Determine the (X, Y) coordinate at the center of the cell enclosing the given text.  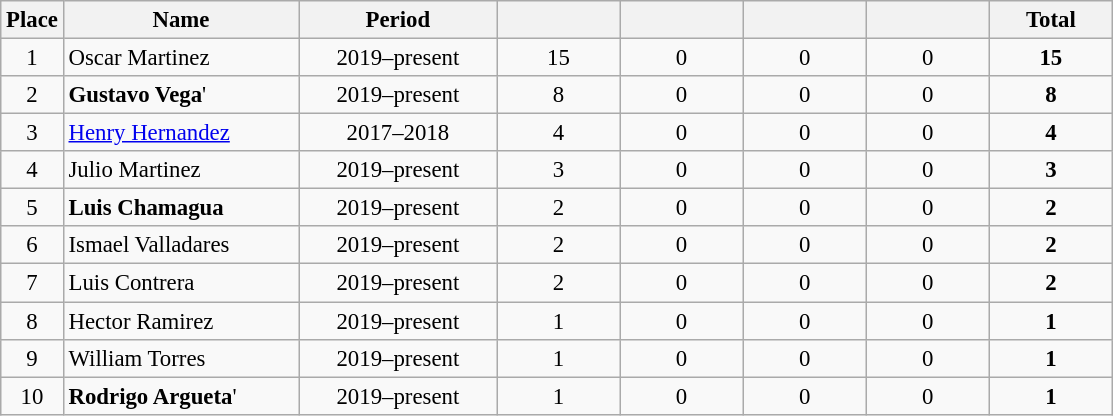
Name (181, 20)
William Torres (181, 358)
7 (32, 283)
10 (32, 396)
Rodrigo Argueta' (181, 396)
Luis Contrera (181, 283)
Ismael Valladares (181, 245)
6 (32, 245)
Gustavo Vega' (181, 95)
Luis Chamagua (181, 208)
Oscar Martinez (181, 58)
5 (32, 208)
2017–2018 (398, 133)
Henry Hernandez (181, 133)
Period (398, 20)
Total (1050, 20)
Place (32, 20)
Julio Martinez (181, 170)
Hector Ramirez (181, 321)
9 (32, 358)
